Extract the [X, Y] coordinate from the center of the cell holding the provided text.  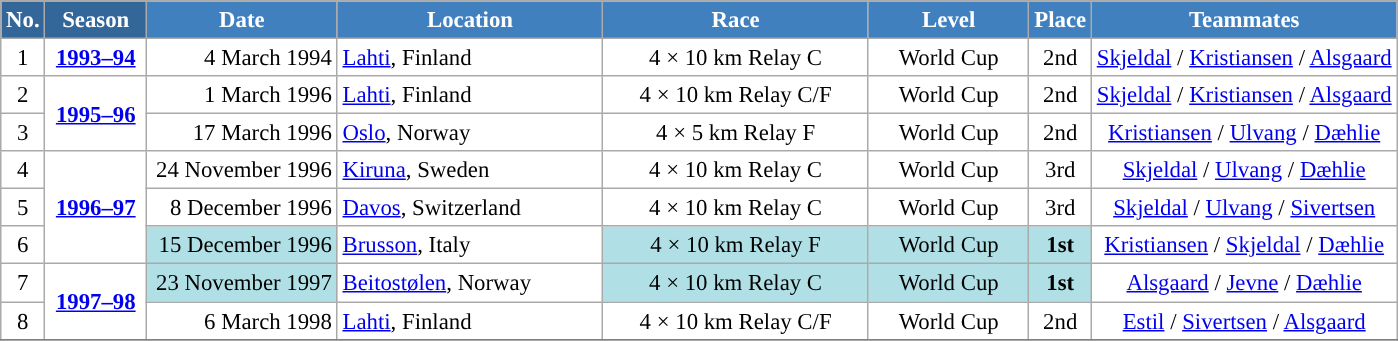
6 March 1998 [242, 321]
Alsgaard / Jevne / Dæhlie [1244, 283]
17 March 1996 [242, 133]
Kristiansen / Ulvang / Dæhlie [1244, 133]
Estil / Sivertsen / Alsgaard [1244, 321]
8 December 1996 [242, 208]
8 [23, 321]
Kiruna, Sweden [470, 170]
Kristiansen / Skjeldal / Dæhlie [1244, 245]
Davos, Switzerland [470, 208]
Teammates [1244, 20]
Skjeldal / Ulvang / Sivertsen [1244, 208]
No. [23, 20]
1996–97 [96, 208]
1 March 1996 [242, 95]
Location [470, 20]
Brusson, Italy [470, 245]
Date [242, 20]
2 [23, 95]
1997–98 [96, 302]
1 [23, 58]
Place [1060, 20]
15 December 1996 [242, 245]
23 November 1997 [242, 283]
Skjeldal / Ulvang / Dæhlie [1244, 170]
6 [23, 245]
3 [23, 133]
24 November 1996 [242, 170]
5 [23, 208]
Race [736, 20]
Level [948, 20]
1993–94 [96, 58]
Beitostølen, Norway [470, 283]
Season [96, 20]
1995–96 [96, 114]
4 [23, 170]
7 [23, 283]
Oslo, Norway [470, 133]
4 × 10 km Relay F [736, 245]
4 March 1994 [242, 58]
4 × 5 km Relay F [736, 133]
